Output the [X, Y] coordinate of the center of the cell containing the given text.  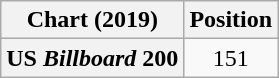
US Billboard 200 [92, 58]
151 [231, 58]
Position [231, 20]
Chart (2019) [92, 20]
